For the text-containing cell, return its midpoint in [X, Y] coordinate format. 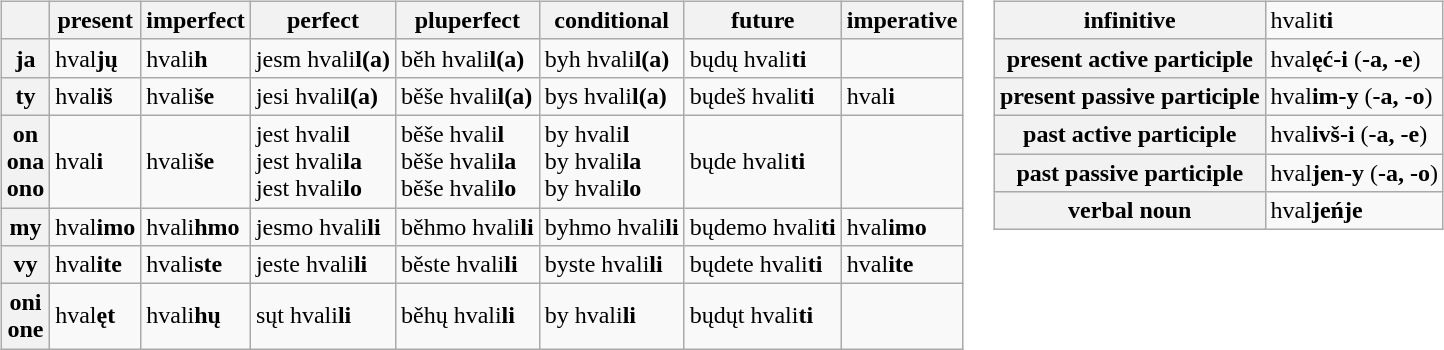
byhmo hvalili [612, 227]
běhmo hvalili [467, 227]
jeste hvalili [322, 265]
ja [25, 58]
hvalihmo [196, 227]
byh hvalil(a) [612, 58]
verbal noun [1130, 211]
jesm hvalil(a) [322, 58]
jesi hvalil(a) [322, 96]
hvaliti [1354, 20]
imperative [902, 20]
ty [25, 96]
sųt hvalili [322, 316]
jest hvaliljest hvalilajest hvalilo [322, 161]
future [762, 20]
by hvalilby hvalilaby hvalilo [612, 161]
present passive participle [1130, 96]
hvališ [96, 96]
my [25, 227]
bys hvalil(a) [612, 96]
běh hvalil(a) [467, 58]
hvaljų [96, 58]
imperfect [196, 20]
pluperfect [467, 20]
hvaljeńje [1354, 211]
bųdete hvaliti [762, 265]
conditional [612, 20]
hvalih [196, 58]
bųde hvaliti [762, 161]
infinitive [1130, 20]
hvaliste [196, 265]
hvalęć-i (-a, -e) [1354, 58]
by hvalili [612, 316]
hvalihų [196, 316]
jesmo hvalili [322, 227]
hvalęt [96, 316]
past active participle [1130, 134]
hvaljen-y (-a, -o) [1354, 173]
bųdemo hvaliti [762, 227]
hvalim-y (-a, -o) [1354, 96]
bųdų hvaliti [762, 58]
onione [25, 316]
ononaono [25, 161]
běše hvalilběše hvalilaběše hvalilo [467, 161]
běše hvalil(a) [467, 96]
bųdųt hvaliti [762, 316]
bųdeš hvaliti [762, 96]
běste hvalili [467, 265]
byste hvalili [612, 265]
past passive participle [1130, 173]
vy [25, 265]
present active participle [1130, 58]
perfect [322, 20]
běhų hvalili [467, 316]
hvalivš-i (-a, -e) [1354, 134]
present [96, 20]
